For the text-containing cell, return its midpoint in (x, y) coordinate format. 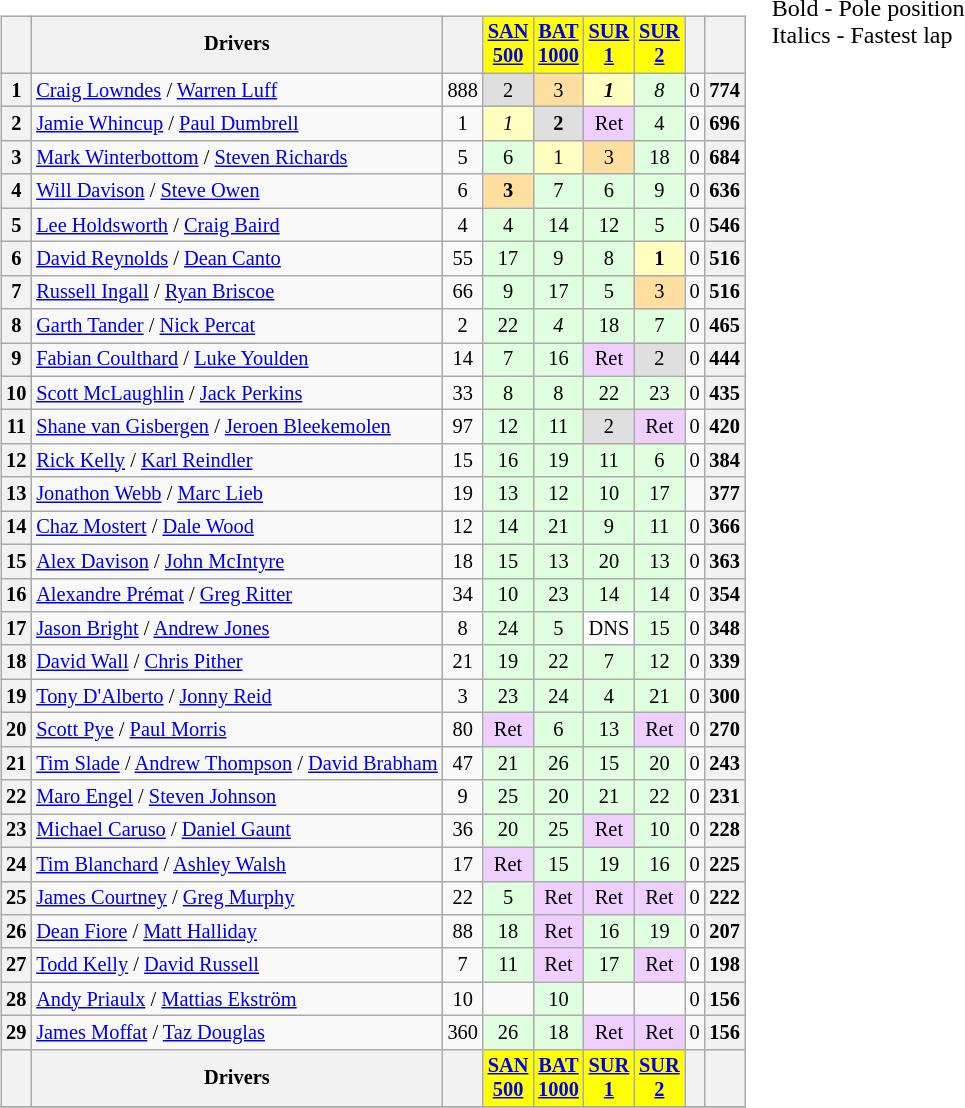
Scott Pye / Paul Morris (236, 730)
97 (463, 427)
354 (724, 595)
James Courtney / Greg Murphy (236, 898)
55 (463, 259)
Jonathon Webb / Marc Lieb (236, 494)
696 (724, 124)
Tony D'Alberto / Jonny Reid (236, 696)
33 (463, 393)
Jason Bright / Andrew Jones (236, 629)
435 (724, 393)
Tim Blanchard / Ashley Walsh (236, 864)
Michael Caruso / Daniel Gaunt (236, 831)
Alexandre Prémat / Greg Ritter (236, 595)
Andy Priaulx / Mattias Ekström (236, 999)
80 (463, 730)
444 (724, 360)
384 (724, 461)
222 (724, 898)
Garth Tander / Nick Percat (236, 326)
Alex Davison / John McIntyre (236, 561)
Fabian Coulthard / Luke Youlden (236, 360)
360 (463, 1033)
36 (463, 831)
228 (724, 831)
James Moffat / Taz Douglas (236, 1033)
Todd Kelly / David Russell (236, 965)
546 (724, 225)
231 (724, 797)
88 (463, 932)
28 (16, 999)
Chaz Mostert / Dale Wood (236, 528)
684 (724, 158)
29 (16, 1033)
34 (463, 595)
348 (724, 629)
Mark Winterbottom / Steven Richards (236, 158)
Will Davison / Steve Owen (236, 191)
888 (463, 90)
Dean Fiore / Matt Halliday (236, 932)
Lee Holdsworth / Craig Baird (236, 225)
David Wall / Chris Pither (236, 662)
Jamie Whincup / Paul Dumbrell (236, 124)
363 (724, 561)
Tim Slade / Andrew Thompson / David Brabham (236, 763)
198 (724, 965)
465 (724, 326)
270 (724, 730)
243 (724, 763)
774 (724, 90)
66 (463, 292)
207 (724, 932)
377 (724, 494)
420 (724, 427)
Scott McLaughlin / Jack Perkins (236, 393)
Russell Ingall / Ryan Briscoe (236, 292)
27 (16, 965)
339 (724, 662)
225 (724, 864)
300 (724, 696)
Craig Lowndes / Warren Luff (236, 90)
Rick Kelly / Karl Reindler (236, 461)
366 (724, 528)
Shane van Gisbergen / Jeroen Bleekemolen (236, 427)
47 (463, 763)
Maro Engel / Steven Johnson (236, 797)
David Reynolds / Dean Canto (236, 259)
636 (724, 191)
DNS (609, 629)
